Pinpoint the cell where the given text exists, returning its [X, Y] midpoint coordinate. 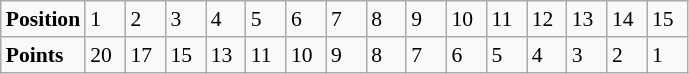
12 [547, 19]
Position [43, 19]
Points [43, 55]
17 [145, 55]
14 [627, 19]
20 [105, 55]
